Detect which cell encompasses the target text, then output its (X, Y) center coordinate. 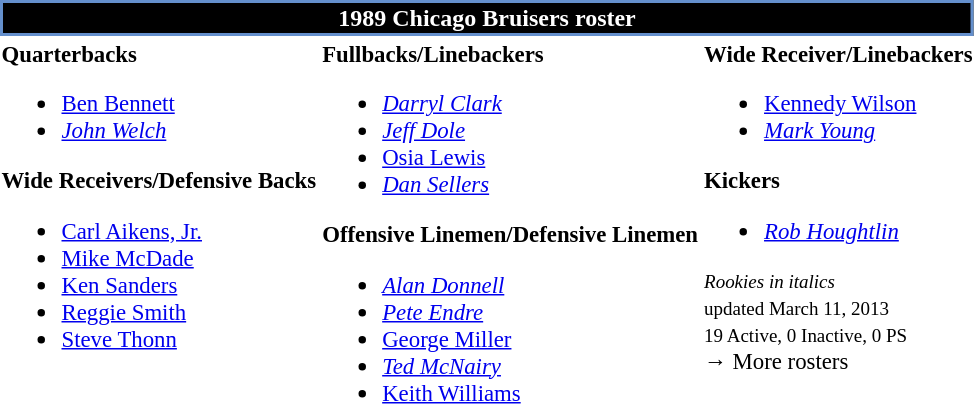
1989 Chicago Bruisers roster (487, 18)
